From the cell containing the given text, extract its center point as (X, Y) coordinate. 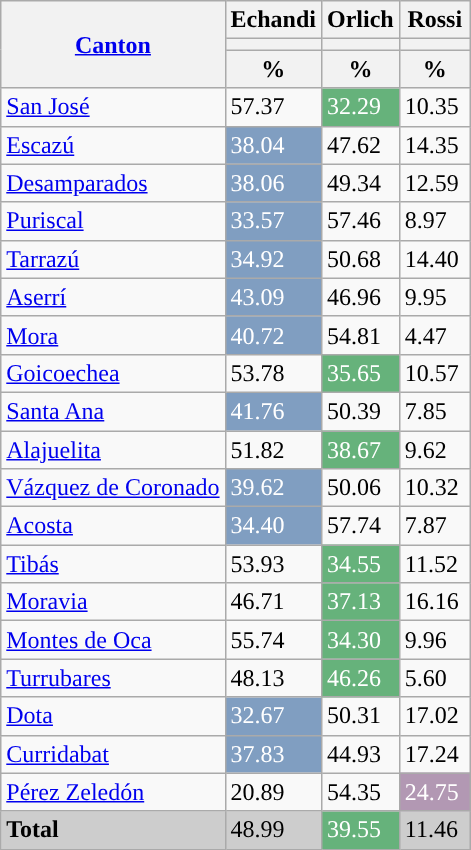
53.93 (273, 564)
4.47 (434, 335)
Escazú (113, 145)
57.37 (273, 107)
Orlich (361, 20)
10.57 (434, 373)
54.81 (361, 335)
38.04 (273, 145)
Acosta (113, 526)
14.35 (434, 145)
Tibás (113, 564)
35.65 (361, 373)
9.62 (434, 449)
34.55 (361, 564)
11.52 (434, 564)
24.75 (434, 792)
San José (113, 107)
16.16 (434, 602)
Pérez Zeledón (113, 792)
Curridabat (113, 754)
50.06 (361, 488)
17.24 (434, 754)
39.55 (361, 830)
50.68 (361, 259)
10.35 (434, 107)
7.87 (434, 526)
55.74 (273, 640)
32.29 (361, 107)
37.13 (361, 602)
34.30 (361, 640)
Goicoechea (113, 373)
54.35 (361, 792)
10.32 (434, 488)
Echandi (273, 20)
37.83 (273, 754)
Total (113, 830)
17.02 (434, 716)
44.93 (361, 754)
38.06 (273, 183)
7.85 (434, 411)
12.59 (434, 183)
Alajuelita (113, 449)
Rossi (434, 20)
39.62 (273, 488)
49.34 (361, 183)
48.99 (273, 830)
9.95 (434, 297)
46.96 (361, 297)
43.09 (273, 297)
34.92 (273, 259)
Canton (113, 44)
51.82 (273, 449)
5.60 (434, 678)
46.26 (361, 678)
41.76 (273, 411)
20.89 (273, 792)
Turrubares (113, 678)
33.57 (273, 221)
Tarrazú (113, 259)
40.72 (273, 335)
48.13 (273, 678)
32.67 (273, 716)
53.78 (273, 373)
Aserrí (113, 297)
50.31 (361, 716)
57.46 (361, 221)
Dota (113, 716)
47.62 (361, 145)
Vázquez de Coronado (113, 488)
50.39 (361, 411)
14.40 (434, 259)
Desamparados (113, 183)
9.96 (434, 640)
Moravia (113, 602)
Montes de Oca (113, 640)
Mora (113, 335)
57.74 (361, 526)
Puriscal (113, 221)
34.40 (273, 526)
46.71 (273, 602)
Santa Ana (113, 411)
8.97 (434, 221)
38.67 (361, 449)
11.46 (434, 830)
